For the text-containing cell, return its midpoint in (X, Y) coordinate format. 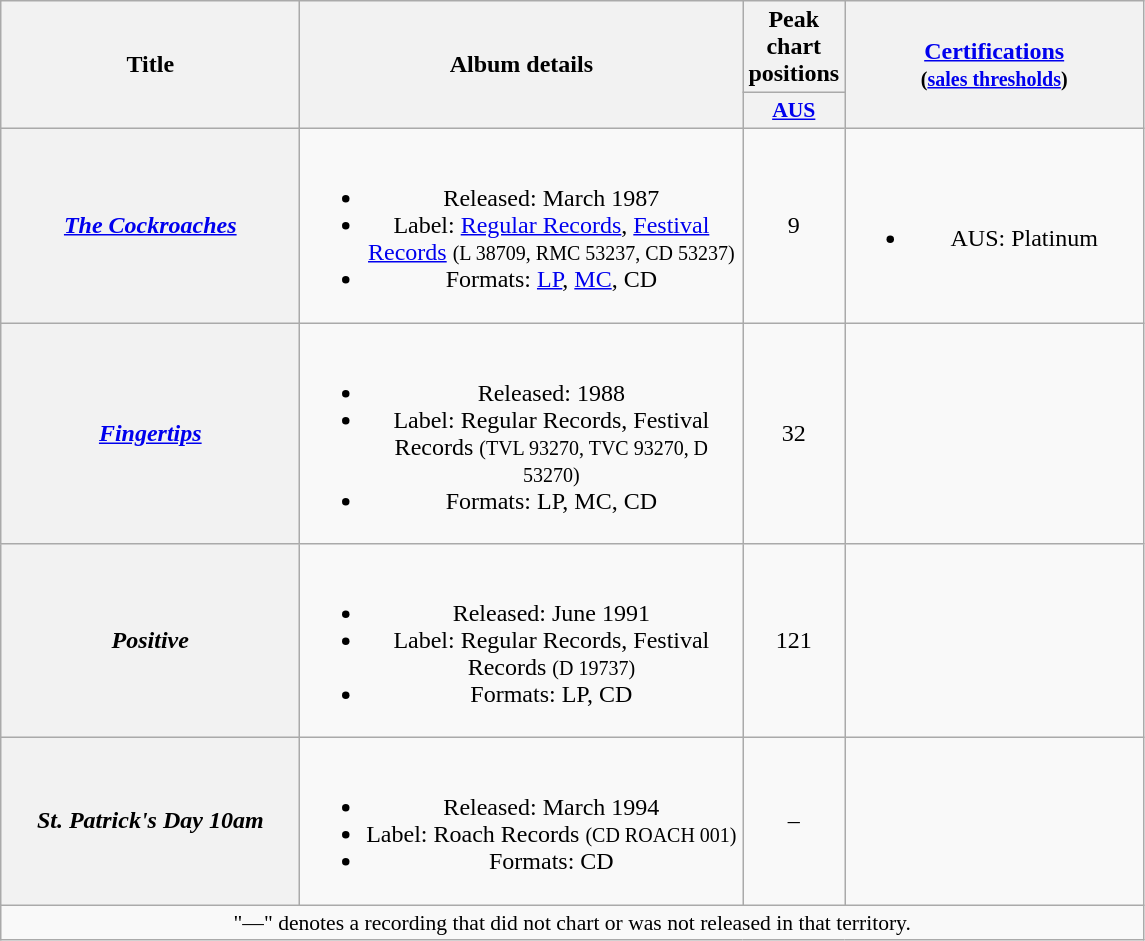
"—" denotes a recording that did not chart or was not released in that territory. (572, 923)
– (794, 822)
121 (794, 641)
Peak chart positions (794, 47)
Certifications(sales thresholds) (994, 65)
AUS (794, 111)
Released: March 1987Label: Regular Records, Festival Records (L 38709, RMC 53237, CD 53237)Formats: LP, MC, CD (522, 225)
9 (794, 225)
Released: June 1991Label: Regular Records, Festival Records (D 19737)Formats: LP, CD (522, 641)
Released: 1988Label: Regular Records, Festival Records (TVL 93270, TVC 93270, D 53270)Formats: LP, MC, CD (522, 432)
AUS: Platinum (994, 225)
St. Patrick's Day 10am (150, 822)
Album details (522, 65)
Released: March 1994Label: Roach Records (CD ROACH 001)Formats: CD (522, 822)
32 (794, 432)
The Cockroaches (150, 225)
Fingertips (150, 432)
Positive (150, 641)
Title (150, 65)
